For the text-containing cell, return its midpoint in [X, Y] coordinate format. 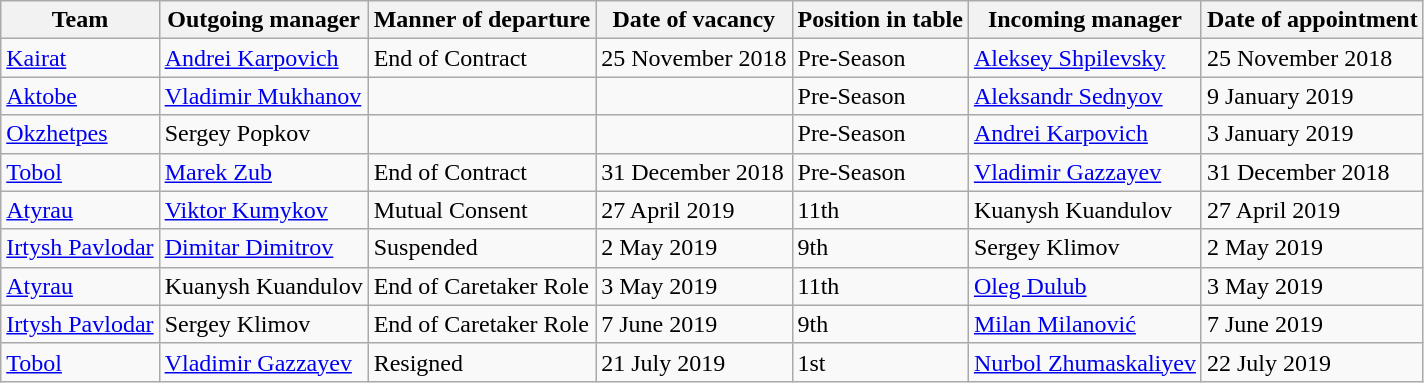
Incoming manager [1084, 20]
Date of vacancy [694, 20]
Marek Zub [264, 172]
Aleksandr Sednyov [1084, 96]
21 July 2019 [694, 362]
Dimitar Dimitrov [264, 248]
Outgoing manager [264, 20]
Date of appointment [1312, 20]
Milan Milanović [1084, 324]
Mutual Consent [482, 210]
1st [880, 362]
Vladimir Mukhanov [264, 96]
3 January 2019 [1312, 134]
Aleksey Shpilevsky [1084, 58]
22 July 2019 [1312, 362]
Aktobe [80, 96]
Resigned [482, 362]
9 January 2019 [1312, 96]
Kairat [80, 58]
Nurbol Zhumaskaliyev [1084, 362]
Okzhetpes [80, 134]
Suspended [482, 248]
Team [80, 20]
Sergey Popkov [264, 134]
Manner of departure [482, 20]
Position in table [880, 20]
Viktor Kumykov [264, 210]
Oleg Dulub [1084, 286]
